Locate the cell with the specified text and output its [x, y] center coordinate. 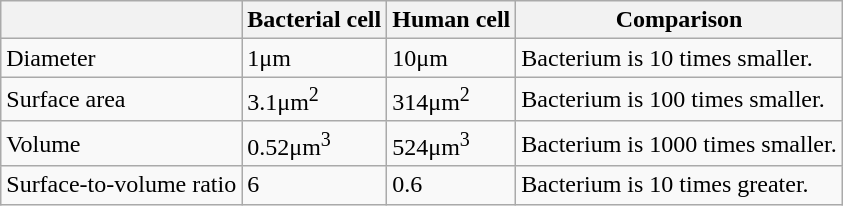
0.6 [452, 185]
Bacterial cell [314, 20]
314μm2 [452, 100]
Bacterium is 10 times smaller. [679, 58]
Surface area [122, 100]
Diameter [122, 58]
Bacterium is 100 times smaller. [679, 100]
10μm [452, 58]
524μm3 [452, 144]
0.52μm3 [314, 144]
Human cell [452, 20]
1μm [314, 58]
Comparison [679, 20]
Bacterium is 10 times greater. [679, 185]
Bacterium is 1000 times smaller. [679, 144]
Volume [122, 144]
6 [314, 185]
Surface-to-volume ratio [122, 185]
3.1μm2 [314, 100]
